Find where the given text appears and provide that cell's center as [X, Y] coordinate. 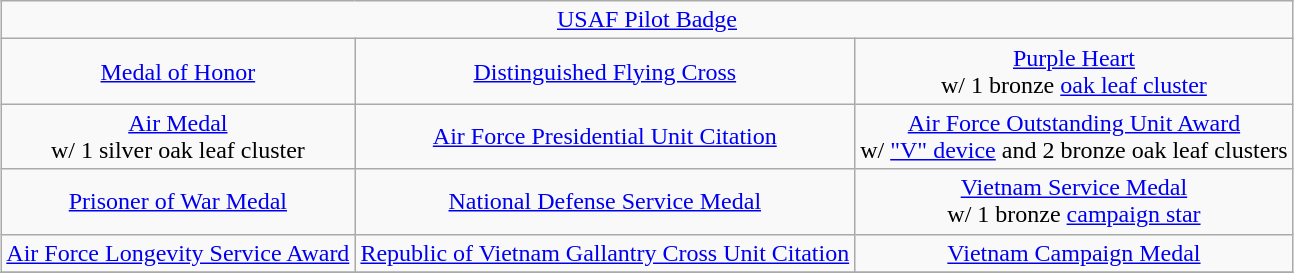
Distinguished Flying Cross [605, 72]
Air Force Longevity Service Award [178, 253]
USAF Pilot Badge [647, 20]
Vietnam Campaign Medal [1074, 253]
National Defense Service Medal [605, 202]
Prisoner of War Medal [178, 202]
Vietnam Service Medalw/ 1 bronze campaign star [1074, 202]
Air Force Outstanding Unit Awardw/ "V" device and 2 bronze oak leaf clusters [1074, 136]
Medal of Honor [178, 72]
Air Medalw/ 1 silver oak leaf cluster [178, 136]
Republic of Vietnam Gallantry Cross Unit Citation [605, 253]
Air Force Presidential Unit Citation [605, 136]
Purple Heartw/ 1 bronze oak leaf cluster [1074, 72]
